Search for the cell housing the specified text and yield its [x, y] center coordinate. 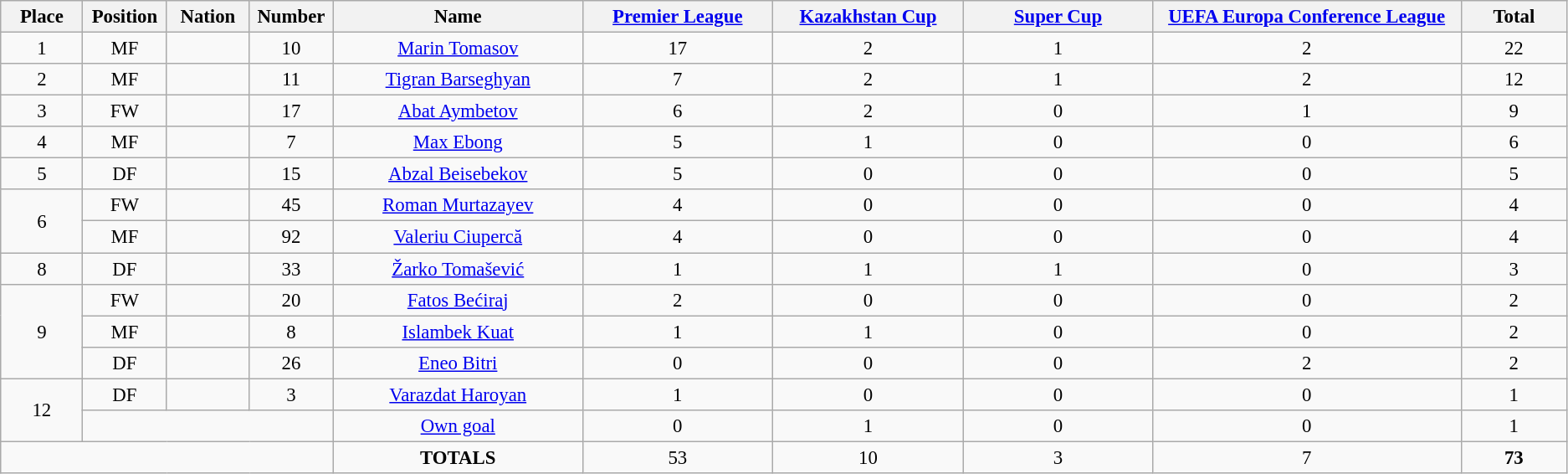
Place [42, 17]
Premier League [678, 17]
Number [291, 17]
Name [459, 17]
15 [291, 174]
Own goal [459, 426]
33 [291, 269]
Max Ebong [459, 142]
Tigran Barseghyan [459, 80]
92 [291, 237]
45 [291, 205]
Position [125, 17]
Nation [208, 17]
Marin Tomasov [459, 49]
Fatos Bećiraj [459, 300]
Žarko Tomašević [459, 269]
73 [1514, 457]
Super Cup [1058, 17]
Roman Murtazayev [459, 205]
53 [678, 457]
Islambek Kuat [459, 332]
22 [1514, 49]
Valeriu Ciupercă [459, 237]
Varazdat Haroyan [459, 394]
Total [1514, 17]
20 [291, 300]
Kazakhstan Cup [869, 17]
UEFA Europa Conference League [1307, 17]
Abat Aymbetov [459, 111]
Abzal Beisebekov [459, 174]
TOTALS [459, 457]
Eneo Bitri [459, 363]
26 [291, 363]
11 [291, 80]
